Return the [x, y] coordinate for the center point of the cell that contains the specified text.  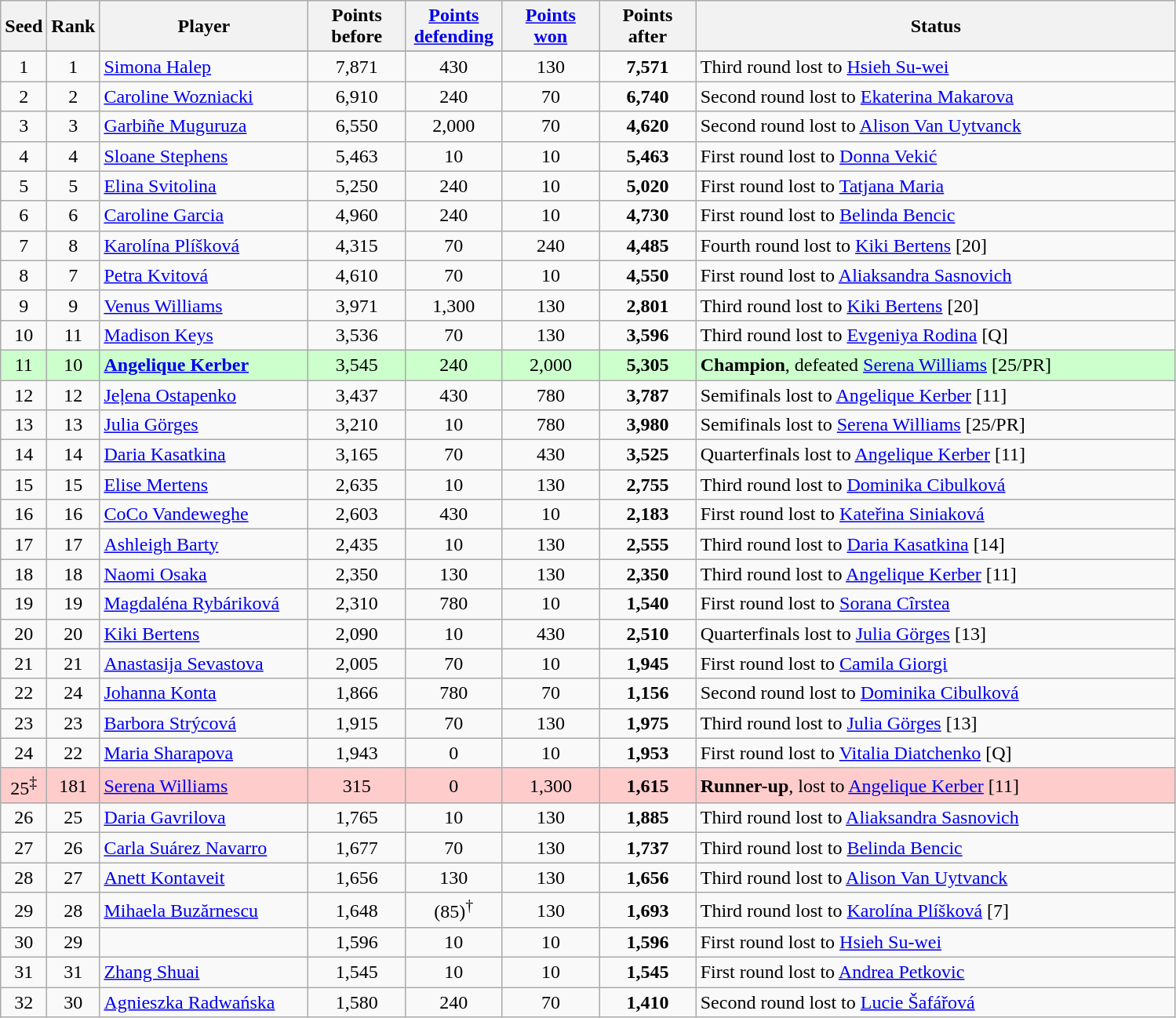
3,525 [648, 455]
2,555 [648, 544]
6,740 [648, 96]
Magdaléna Rybáriková [204, 604]
Runner-up, lost to Angelique Kerber [11] [935, 786]
Points won [551, 27]
Karolína Plíšková [204, 245]
1,866 [357, 693]
1,765 [357, 818]
Third round lost to Kiki Bertens [20] [935, 305]
Maria Sharapova [204, 753]
2,603 [357, 514]
Daria Gavrilova [204, 818]
First round lost to Donna Vekić [935, 156]
First round lost to Kateřina Siniaková [935, 514]
3,787 [648, 394]
1,693 [648, 910]
Anett Kontaveit [204, 878]
1,915 [357, 723]
1,410 [648, 1002]
4,620 [648, 126]
32 [24, 1002]
Anastasija Sevastova [204, 664]
CoCo Vandeweghe [204, 514]
Second round lost to Lucie Šafářová [935, 1002]
Quarterfinals lost to Julia Görges [13] [935, 634]
First round lost to Belinda Bencic [935, 216]
3,545 [357, 365]
1,156 [648, 693]
7,871 [357, 67]
3,980 [648, 425]
1,737 [648, 848]
Points defending [454, 27]
25 [74, 818]
2,435 [357, 544]
2,755 [648, 485]
Naomi Osaka [204, 574]
Mihaela Buzărnescu [204, 910]
Elise Mertens [204, 485]
Third round lost to Julia Görges [13] [935, 723]
Johanna Konta [204, 693]
Garbiñe Muguruza [204, 126]
2,510 [648, 634]
Fourth round lost to Kiki Bertens [20] [935, 245]
2,801 [648, 305]
1,540 [648, 604]
3,437 [357, 394]
4,730 [648, 216]
6,910 [357, 96]
Simona Halep [204, 67]
Second round lost to Alison Van Uytvanck [935, 126]
First round lost to Aliaksandra Sasnovich [935, 275]
Third round lost to Aliaksandra Sasnovich [935, 818]
2,183 [648, 514]
First round lost to Andrea Petkovic [935, 973]
Champion, defeated Serena Williams [25/PR] [935, 365]
1,580 [357, 1002]
315 [357, 786]
4,315 [357, 245]
Petra Kvitová [204, 275]
1,943 [357, 753]
4,550 [648, 275]
Third round lost to Evgeniya Rodina [Q] [935, 335]
3,165 [357, 455]
2,005 [357, 664]
Zhang Shuai [204, 973]
5,305 [648, 365]
Second round lost to Dominika Cibulková [935, 693]
1,945 [648, 664]
Daria Kasatkina [204, 455]
Second round lost to Ekaterina Makarova [935, 96]
Third round lost to Karolína Plíšková [7] [935, 910]
1,677 [357, 848]
2,090 [357, 634]
Semifinals lost to Serena Williams [25/PR] [935, 425]
Sloane Stephens [204, 156]
2,635 [357, 485]
Points before [357, 27]
First round lost to Vitalia Diatchenko [Q] [935, 753]
Points after [648, 27]
Serena Williams [204, 786]
Venus Williams [204, 305]
Madison Keys [204, 335]
(85)† [454, 910]
Barbora Strýcová [204, 723]
4,610 [357, 275]
5,020 [648, 186]
7,571 [648, 67]
Angelique Kerber [204, 365]
Quarterfinals lost to Angelique Kerber [11] [935, 455]
Third round lost to Hsieh Su-wei [935, 67]
First round lost to Tatjana Maria [935, 186]
5,250 [357, 186]
3,596 [648, 335]
Julia Görges [204, 425]
Semifinals lost to Angelique Kerber [11] [935, 394]
Ashleigh Barty [204, 544]
3,971 [357, 305]
Status [935, 27]
4,960 [357, 216]
Carla Suárez Navarro [204, 848]
1,615 [648, 786]
Third round lost to Angelique Kerber [11] [935, 574]
25‡ [24, 786]
Caroline Garcia [204, 216]
First round lost to Sorana Cîrstea [935, 604]
181 [74, 786]
Elina Svitolina [204, 186]
1,953 [648, 753]
Third round lost to Belinda Bencic [935, 848]
First round lost to Camila Giorgi [935, 664]
Kiki Bertens [204, 634]
3,210 [357, 425]
6,550 [357, 126]
First round lost to Hsieh Su-wei [935, 943]
Agnieszka Radwańska [204, 1002]
Jeļena Ostapenko [204, 394]
Third round lost to Alison Van Uytvanck [935, 878]
1,885 [648, 818]
Third round lost to Dominika Cibulková [935, 485]
Seed [24, 27]
Rank [74, 27]
Third round lost to Daria Kasatkina [14] [935, 544]
1,648 [357, 910]
2,310 [357, 604]
4,485 [648, 245]
Player [204, 27]
Caroline Wozniacki [204, 96]
3,536 [357, 335]
1,975 [648, 723]
